Provide the (X, Y) coordinate of the cell's center where the given text is located.  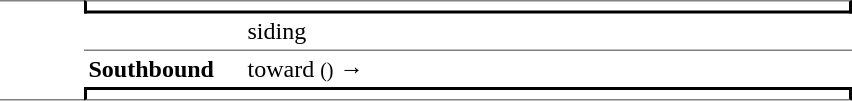
Southbound (164, 69)
siding (548, 33)
toward () → (548, 69)
